Identify which cell holds the provided text, then report its (x, y) central coordinate. 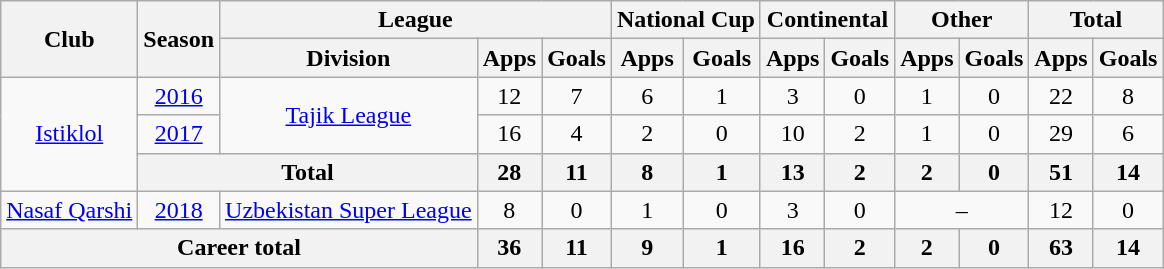
Division (349, 58)
Career total (239, 248)
Uzbekistan Super League (349, 210)
Other (962, 20)
2017 (179, 134)
9 (647, 248)
10 (792, 134)
Tajik League (349, 115)
4 (577, 134)
League (416, 20)
Istiklol (70, 134)
Nasaf Qarshi (70, 210)
29 (1061, 134)
28 (509, 172)
7 (577, 96)
36 (509, 248)
Season (179, 39)
13 (792, 172)
51 (1061, 172)
National Cup (686, 20)
22 (1061, 96)
– (962, 210)
2018 (179, 210)
63 (1061, 248)
Club (70, 39)
2016 (179, 96)
Continental (827, 20)
